Scan for the cell matching the given text and deliver its [X, Y] coordinate at center. 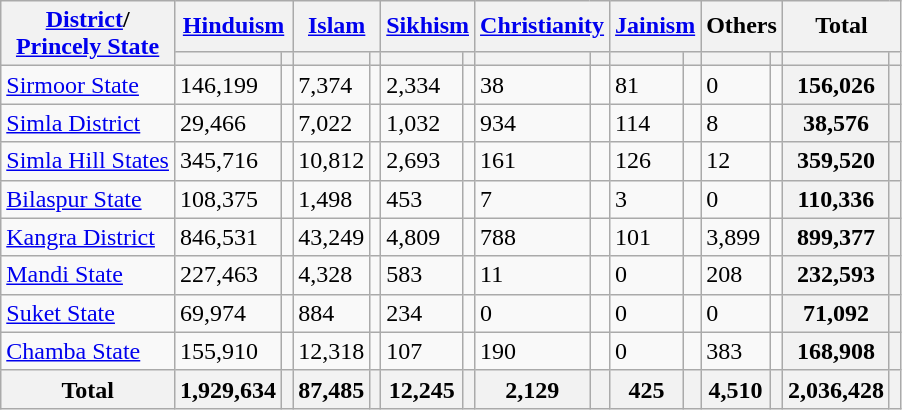
Hinduism [233, 26]
232,593 [836, 275]
38 [532, 85]
3,899 [736, 237]
Sirmoor State [88, 85]
110,336 [836, 199]
38,576 [836, 123]
227,463 [228, 275]
Sikhism [428, 26]
7 [532, 199]
Bilaspur State [88, 199]
107 [422, 351]
884 [332, 313]
208 [736, 275]
146,199 [228, 85]
8 [736, 123]
Others [742, 26]
71,092 [836, 313]
7,022 [332, 123]
4,809 [422, 237]
1,929,634 [228, 389]
156,026 [836, 85]
788 [532, 237]
Suket State [88, 313]
12,318 [332, 351]
2,129 [532, 389]
899,377 [836, 237]
345,716 [228, 161]
2,036,428 [836, 389]
161 [532, 161]
453 [422, 199]
District/Princely State [88, 34]
69,974 [228, 313]
4,510 [736, 389]
359,520 [836, 161]
29,466 [228, 123]
155,910 [228, 351]
Simla Hill States [88, 161]
87,485 [332, 389]
934 [532, 123]
2,334 [422, 85]
Mandi State [88, 275]
Chamba State [88, 351]
108,375 [228, 199]
583 [422, 275]
Islam [337, 26]
10,812 [332, 161]
12 [736, 161]
4,328 [332, 275]
126 [647, 161]
190 [532, 351]
3 [647, 199]
2,693 [422, 161]
425 [647, 389]
383 [736, 351]
7,374 [332, 85]
Simla District [88, 123]
11 [532, 275]
1,032 [422, 123]
234 [422, 313]
114 [647, 123]
101 [647, 237]
81 [647, 85]
846,531 [228, 237]
1,498 [332, 199]
168,908 [836, 351]
43,249 [332, 237]
12,245 [422, 389]
Christianity [542, 26]
Kangra District [88, 237]
Jainism [656, 26]
